Return the [X, Y] coordinate for the center point of the cell that contains the specified text.  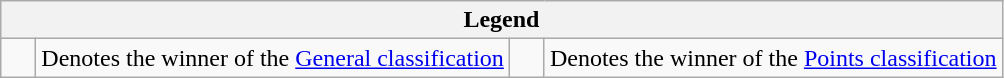
Denotes the winner of the Points classification [773, 58]
Legend [502, 20]
Denotes the winner of the General classification [273, 58]
